Output the [X, Y] coordinate of the center of the cell containing the given text.  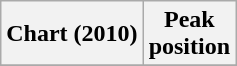
Peakposition [189, 34]
Chart (2010) [72, 34]
